From the cell containing the given text, extract its center point as (X, Y) coordinate. 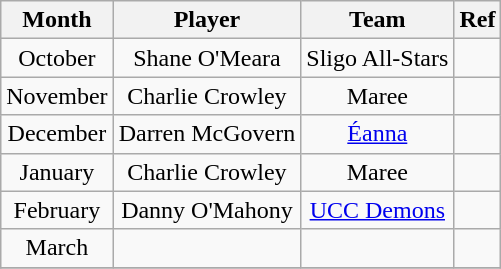
Ref (478, 20)
Danny O'Mahony (207, 210)
Sligo All-Stars (378, 58)
January (57, 172)
Month (57, 20)
Éanna (378, 134)
October (57, 58)
February (57, 210)
March (57, 248)
UCC Demons (378, 210)
November (57, 96)
Player (207, 20)
Darren McGovern (207, 134)
December (57, 134)
Shane O'Meara (207, 58)
Team (378, 20)
